Determine the (X, Y) coordinate at the center of the cell enclosing the given text.  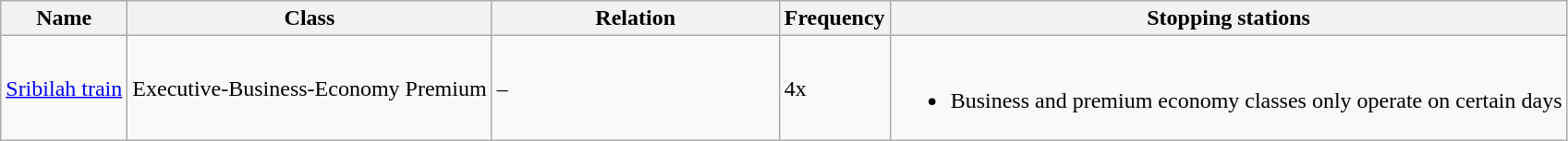
Class (310, 18)
Frequency (834, 18)
– (636, 88)
Stopping stations (1229, 18)
Name (65, 18)
Business and premium economy classes only operate on certain days (1229, 88)
Relation (636, 18)
4x (834, 88)
Executive-Business-Economy Premium (310, 88)
Sribilah train (65, 88)
